Provide the [x, y] coordinate of the cell's center where the given text is located.  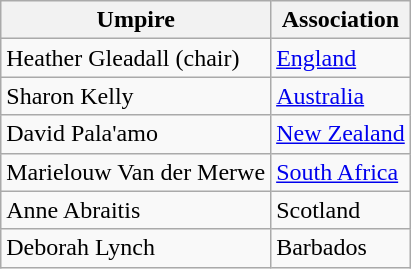
England [341, 58]
Australia [341, 96]
Association [341, 20]
Heather Gleadall (chair) [136, 58]
Scotland [341, 210]
South Africa [341, 172]
Anne Abraitis [136, 210]
Barbados [341, 248]
Deborah Lynch [136, 248]
Umpire [136, 20]
New Zealand [341, 134]
Marielouw Van der Merwe [136, 172]
Sharon Kelly [136, 96]
David Pala'amo [136, 134]
